For the text-containing cell, return its midpoint in (X, Y) coordinate format. 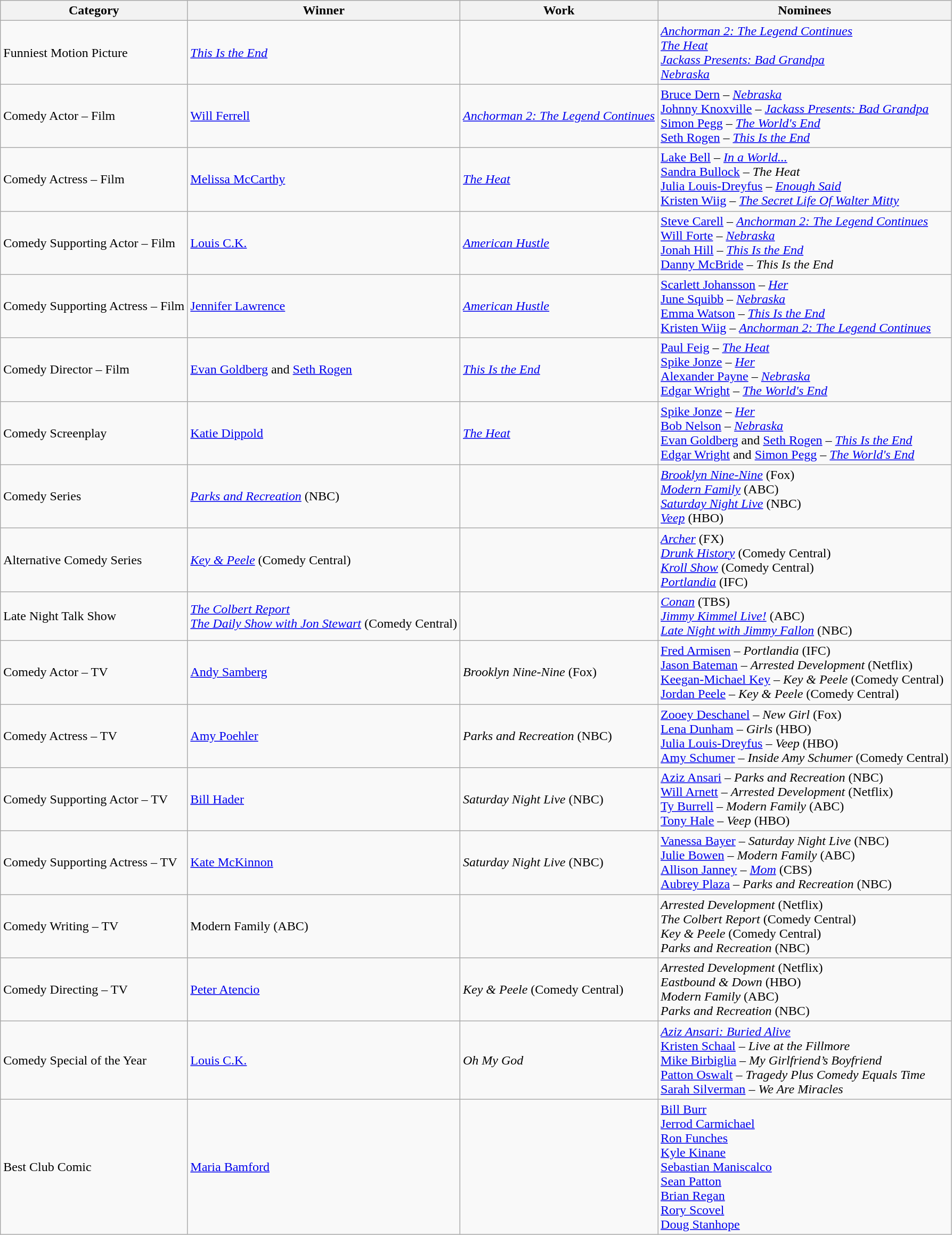
Steve Carell – Anchorman 2: The Legend ContinuesWill Forte – NebraskaJonah Hill – This Is the EndDanny McBride – This Is the End (804, 243)
Arrested Development (Netflix) The Colbert Report (Comedy Central) Key & Peele (Comedy Central) Parks and Recreation (NBC) (804, 926)
Katie Dippold (324, 433)
Comedy Supporting Actor – TV (94, 799)
Comedy Actress – TV (94, 736)
Winner (324, 11)
Archer (FX)Drunk History (Comedy Central)Kroll Show (Comedy Central)Portlandia (IFC) (804, 559)
Comedy Actor – Film (94, 116)
Aziz Ansari – Parks and Recreation (NBC)Will Arnett – Arrested Development (Netflix)Ty Burrell – Modern Family (ABC)Tony Hale – Veep (HBO) (804, 799)
Arrested Development (Netflix) Eastbound & Down (HBO) Modern Family (ABC) Parks and Recreation (NBC) (804, 990)
Oh My God (559, 1060)
Bill Hader (324, 799)
Late Night Talk Show (94, 616)
Bill Burr Jerrod Carmichael Ron Funches Kyle Kinane Sebastian Maniscalco Sean Patton Brian Regan Rory Scovel Doug Stanhope (804, 1167)
Lake Bell – In a World...Sandra Bullock – The HeatJulia Louis-Dreyfus – Enough SaidKristen Wiig – The Secret Life Of Walter Mitty (804, 179)
Comedy Director – Film (94, 370)
Zooey Deschanel – New Girl (Fox)Lena Dunham – Girls (HBO)Julia Louis-Dreyfus – Veep (HBO)Amy Schumer – Inside Amy Schumer (Comedy Central) (804, 736)
Spike Jonze – HerBob Nelson – NebraskaEvan Goldberg and Seth Rogen – This Is the EndEdgar Wright and Simon Pegg – The World's End (804, 433)
Category (94, 11)
Brooklyn Nine-Nine (Fox)Modern Family (ABC)Saturday Night Live (NBC)Veep (HBO) (804, 497)
Alternative Comedy Series (94, 559)
Evan Goldberg and Seth Rogen (324, 370)
Anchorman 2: The Legend ContinuesThe HeatJackass Presents: Bad GrandpaNebraska (804, 52)
Will Ferrell (324, 116)
Paul Feig – The HeatSpike Jonze – HerAlexander Payne – NebraskaEdgar Wright – The World's End (804, 370)
Comedy Actress – Film (94, 179)
Funniest Motion Picture (94, 52)
Brooklyn Nine-Nine (Fox) (559, 672)
Anchorman 2: The Legend Continues (559, 116)
Maria Bamford (324, 1167)
Jennifer Lawrence (324, 306)
Vanessa Bayer – Saturday Night Live (NBC)Julie Bowen – Modern Family (ABC)Allison Janney – Mom (CBS)Aubrey Plaza – Parks and Recreation (NBC) (804, 863)
Comedy Supporting Actor – Film (94, 243)
Conan (TBS)Jimmy Kimmel Live! (ABC)Late Night with Jimmy Fallon (NBC) (804, 616)
Peter Atencio (324, 990)
Andy Samberg (324, 672)
Comedy Special of the Year (94, 1060)
Best Club Comic (94, 1167)
Melissa McCarthy (324, 179)
Comedy Screenplay (94, 433)
Comedy Series (94, 497)
Work (559, 11)
Comedy Actor – TV (94, 672)
Amy Poehler (324, 736)
Comedy Supporting Actress – TV (94, 863)
Scarlett Johansson – HerJune Squibb – NebraskaEmma Watson – This Is the EndKristen Wiig – Anchorman 2: The Legend Continues (804, 306)
Nominees (804, 11)
Comedy Writing – TV (94, 926)
Modern Family (ABC) (324, 926)
Bruce Dern – NebraskaJohnny Knoxville – Jackass Presents: Bad GrandpaSimon Pegg – The World's EndSeth Rogen – This Is the End (804, 116)
The Colbert ReportThe Daily Show with Jon Stewart (Comedy Central) (324, 616)
Comedy Directing – TV (94, 990)
Kate McKinnon (324, 863)
Comedy Supporting Actress – Film (94, 306)
